Find where the given text appears and provide that cell's center as [x, y] coordinate. 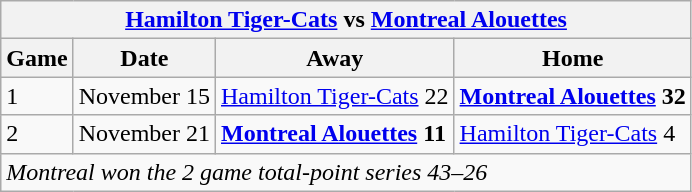
Montreal Alouettes 11 [334, 134]
1 [37, 96]
Date [144, 58]
November 15 [144, 96]
Montreal Alouettes 32 [572, 96]
Home [572, 58]
Montreal won the 2 game total-point series 43–26 [346, 172]
2 [37, 134]
Hamilton Tiger-Cats vs Montreal Alouettes [346, 20]
Hamilton Tiger-Cats 4 [572, 134]
Away [334, 58]
November 21 [144, 134]
Game [37, 58]
Hamilton Tiger-Cats 22 [334, 96]
